Extract the (X, Y) coordinate from the center of the cell holding the provided text.  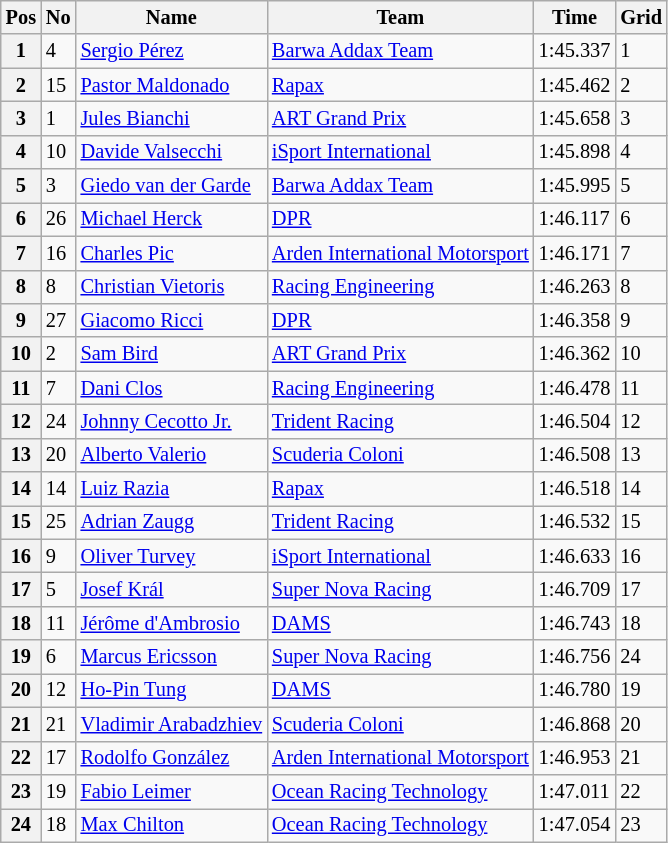
1:45.337 (575, 51)
Davide Valsecchi (172, 152)
1:46.504 (575, 421)
1:46.709 (575, 589)
1:46.508 (575, 455)
27 (58, 320)
1:45.898 (575, 152)
Vladimir Arabadzhiev (172, 724)
1:46.756 (575, 657)
Pos (21, 17)
Sergio Pérez (172, 51)
1:46.263 (575, 287)
1:46.518 (575, 489)
Adrian Zaugg (172, 522)
1:46.171 (575, 253)
Michael Herck (172, 219)
Dani Clos (172, 388)
No (58, 17)
1:47.054 (575, 825)
1:46.953 (575, 758)
1:46.478 (575, 388)
1:46.532 (575, 522)
1:45.658 (575, 118)
Name (172, 17)
Jérôme d'Ambrosio (172, 623)
1:46.358 (575, 320)
Rodolfo González (172, 758)
Giacomo Ricci (172, 320)
1:47.011 (575, 791)
Alberto Valerio (172, 455)
Team (400, 17)
Max Chilton (172, 825)
1:46.633 (575, 556)
Marcus Ericsson (172, 657)
Pastor Maldonado (172, 85)
25 (58, 522)
1:45.995 (575, 186)
1:46.780 (575, 690)
Charles Pic (172, 253)
Sam Bird (172, 354)
Oliver Turvey (172, 556)
Fabio Leimer (172, 791)
Johnny Cecotto Jr. (172, 421)
Josef Král (172, 589)
Giedo van der Garde (172, 186)
1:46.117 (575, 219)
1:46.362 (575, 354)
Grid (641, 17)
Luiz Razia (172, 489)
Jules Bianchi (172, 118)
Ho-Pin Tung (172, 690)
1:45.462 (575, 85)
Time (575, 17)
26 (58, 219)
Christian Vietoris (172, 287)
1:46.743 (575, 623)
1:46.868 (575, 724)
